Return [X, Y] of the center of cell containing provided text 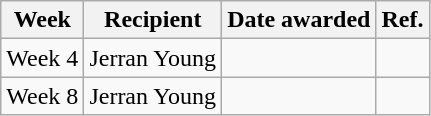
Week 4 [42, 58]
Week [42, 20]
Ref. [402, 20]
Week 8 [42, 96]
Recipient [153, 20]
Date awarded [299, 20]
